Return the [X, Y] coordinate for the center point of the cell that contains the specified text.  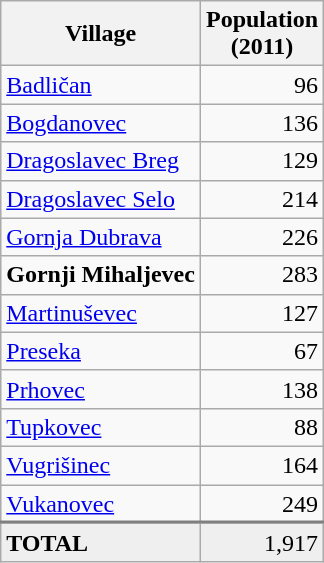
Bogdanovec [101, 123]
164 [262, 465]
214 [262, 199]
88 [262, 427]
Dragoslavec Breg [101, 161]
Population(2011) [262, 34]
Vukanovec [101, 503]
129 [262, 161]
Tupkovec [101, 427]
96 [262, 85]
136 [262, 123]
Village [101, 34]
Badličan [101, 85]
Dragoslavec Selo [101, 199]
226 [262, 237]
Gornja Dubrava [101, 237]
Gornji Mihaljevec [101, 275]
1,917 [262, 542]
Preseka [101, 351]
Prhovec [101, 389]
67 [262, 351]
127 [262, 313]
249 [262, 503]
283 [262, 275]
138 [262, 389]
Martinuševec [101, 313]
Vugrišinec [101, 465]
TOTAL [101, 542]
